Extract the [X, Y] coordinate from the center of the cell holding the provided text.  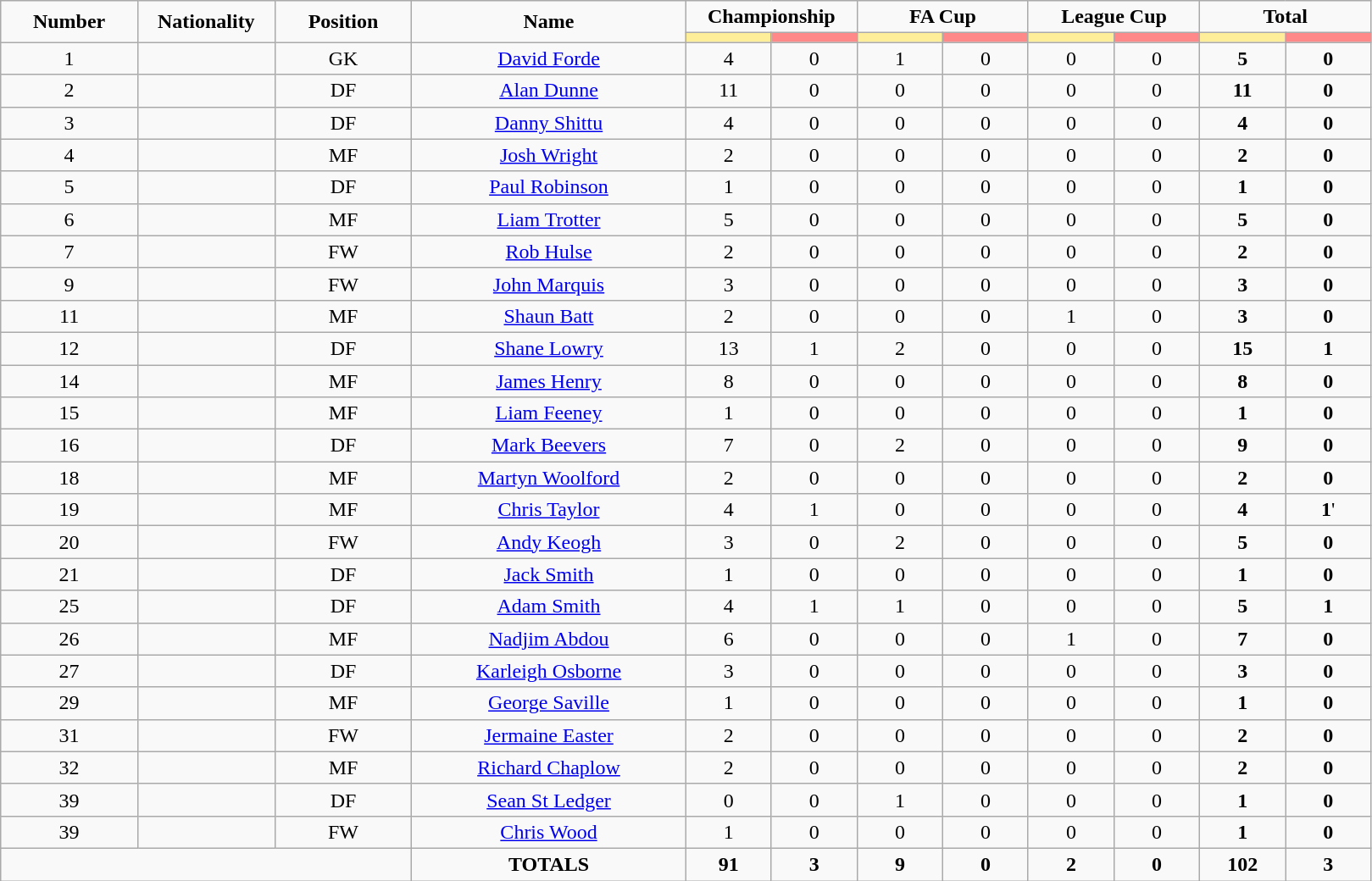
31 [69, 735]
Martyn Woolford [549, 478]
Name [549, 22]
Jermaine Easter [549, 735]
26 [69, 639]
19 [69, 510]
Shaun Batt [549, 316]
21 [69, 574]
Danny Shittu [549, 123]
Nationality [206, 22]
Sean St Ledger [549, 800]
Chris Wood [549, 832]
1' [1329, 510]
Mark Beevers [549, 446]
Rob Hulse [549, 252]
Shane Lowry [549, 348]
Number [69, 22]
GK [343, 58]
Josh Wright [549, 155]
16 [69, 446]
27 [69, 671]
TOTALS [549, 864]
Chris Taylor [549, 510]
League Cup [1114, 17]
Nadjim Abdou [549, 639]
James Henry [549, 380]
Liam Feeney [549, 413]
32 [69, 767]
David Forde [549, 58]
George Saville [549, 703]
Karleigh Osborne [549, 671]
Adam Smith [549, 607]
John Marquis [549, 284]
Alan Dunne [549, 91]
102 [1242, 864]
Andy Keogh [549, 542]
FA Cup [942, 17]
Position [343, 22]
Jack Smith [549, 574]
Richard Chaplow [549, 767]
13 [729, 348]
18 [69, 478]
14 [69, 380]
91 [729, 864]
Championship [771, 17]
20 [69, 542]
Total [1286, 17]
12 [69, 348]
Paul Robinson [549, 187]
25 [69, 607]
29 [69, 703]
Liam Trotter [549, 219]
